Output the [x, y] coordinate of the center of the cell containing the given text.  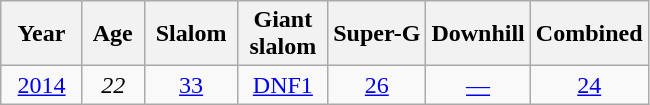
Giant slalom [283, 34]
33 [191, 85]
2014 [42, 85]
Age [113, 34]
DNF1 [283, 85]
Slalom [191, 34]
— [478, 85]
Super-G [377, 34]
Combined [589, 34]
22 [113, 85]
24 [589, 85]
Downhill [478, 34]
26 [377, 85]
Year [42, 34]
